Scan for the cell matching the given text and deliver its (x, y) coordinate at center. 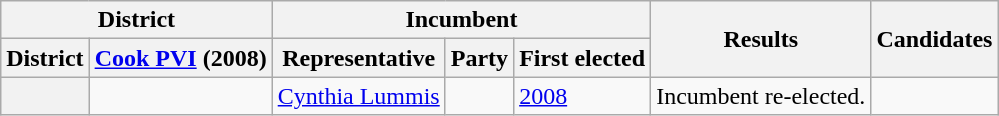
First elected (582, 58)
Cynthia Lummis (358, 96)
Cook PVI (2008) (180, 58)
Incumbent re-elected. (761, 96)
Candidates (934, 39)
Incumbent (461, 20)
Representative (358, 58)
Results (761, 39)
2008 (582, 96)
Party (479, 58)
